Pinpoint the cell where the given text exists, returning its (X, Y) midpoint coordinate. 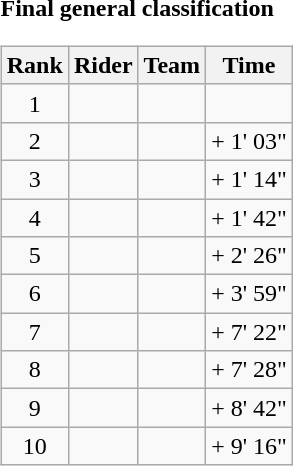
+ 2' 26" (250, 256)
Rank (34, 65)
Time (250, 65)
Team (172, 65)
+ 1' 14" (250, 179)
+ 1' 03" (250, 141)
+ 7' 28" (250, 370)
+ 7' 22" (250, 332)
+ 1' 42" (250, 217)
10 (34, 446)
+ 8' 42" (250, 408)
Rider (103, 65)
3 (34, 179)
2 (34, 141)
5 (34, 256)
7 (34, 332)
4 (34, 217)
+ 3' 59" (250, 294)
8 (34, 370)
9 (34, 408)
+ 9' 16" (250, 446)
6 (34, 294)
1 (34, 103)
